Find where the given text appears and provide that cell's center as [x, y] coordinate. 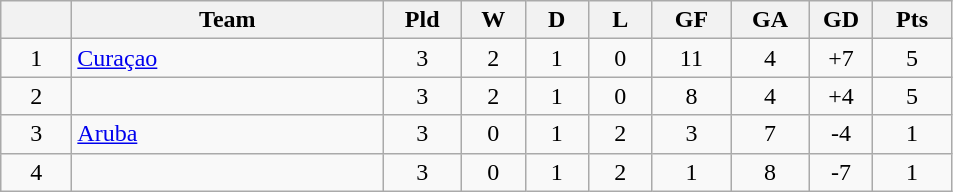
Team [228, 20]
-4 [841, 134]
11 [692, 58]
7 [770, 134]
GA [770, 20]
D [557, 20]
Curaçao [228, 58]
+7 [841, 58]
L [621, 20]
Pld [422, 20]
+4 [841, 96]
GD [841, 20]
-7 [841, 172]
GF [692, 20]
Aruba [228, 134]
Pts [912, 20]
W [493, 20]
